Pinpoint the cell where the given text exists, returning its (x, y) midpoint coordinate. 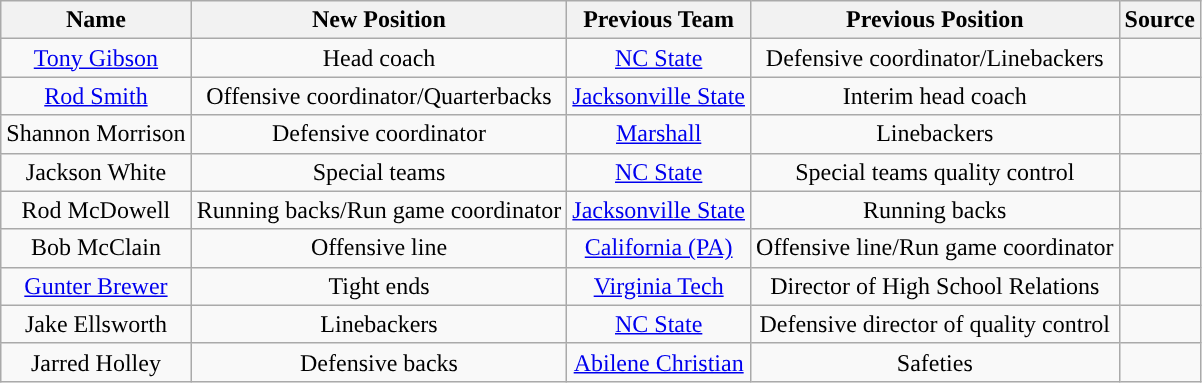
Bob McClain (96, 248)
Defensive coordinator/Linebackers (936, 58)
Safeties (936, 362)
Rod McDowell (96, 210)
Offensive coordinator/Quarterbacks (379, 96)
Tony Gibson (96, 58)
Gunter Brewer (96, 286)
New Position (379, 20)
Director of High School Relations (936, 286)
Interim head coach (936, 96)
Shannon Morrison (96, 134)
Defensive coordinator (379, 134)
Jarred Holley (96, 362)
Rod Smith (96, 96)
Jake Ellsworth (96, 324)
California (PA) (659, 248)
Offensive line/Run game coordinator (936, 248)
Special teams (379, 172)
Running backs (936, 210)
Offensive line (379, 248)
Previous Position (936, 20)
Previous Team (659, 20)
Tight ends (379, 286)
Special teams quality control (936, 172)
Jackson White (96, 172)
Name (96, 20)
Head coach (379, 58)
Marshall (659, 134)
Abilene Christian (659, 362)
Virginia Tech (659, 286)
Defensive backs (379, 362)
Defensive director of quality control (936, 324)
Running backs/Run game coordinator (379, 210)
Source (1160, 20)
